Capture the cell that displays the provided text and extract its (x, y) central coordinate. 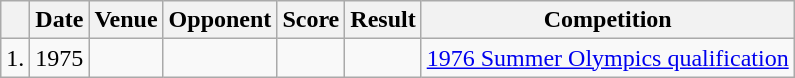
1975 (60, 58)
1. (16, 58)
Result (383, 20)
Date (60, 20)
Score (311, 20)
Opponent (220, 20)
Venue (126, 20)
1976 Summer Olympics qualification (608, 58)
Competition (608, 20)
